From the cell containing the given text, extract its center point as (X, Y) coordinate. 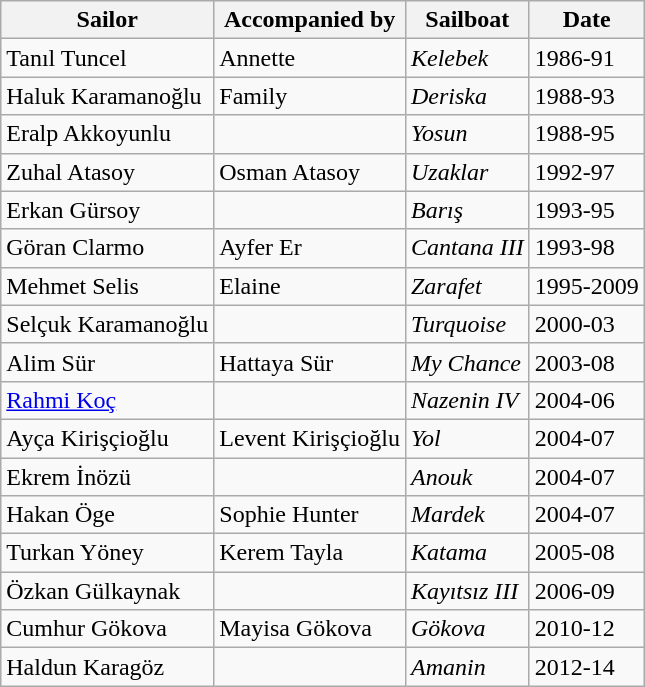
Hakan Öge (108, 515)
Sophie Hunter (310, 515)
Sailboat (467, 20)
2000-03 (586, 324)
Anouk (467, 477)
Amanin (467, 667)
Göran Clarmo (108, 248)
Zarafet (467, 286)
Date (586, 20)
Accompanied by (310, 20)
Turkan Yöney (108, 553)
Ayça Kirişçioğlu (108, 438)
Turquoise (467, 324)
Ayfer Er (310, 248)
1995-2009 (586, 286)
Ekrem İnözü (108, 477)
Erkan Gürsoy (108, 210)
Annette (310, 58)
Tanıl Tuncel (108, 58)
Cumhur Gökova (108, 629)
Family (310, 96)
Kelebek (467, 58)
Mayisa Gökova (310, 629)
Hattaya Sür (310, 362)
1992-97 (586, 172)
Nazenin IV (467, 400)
Özkan Gülkaynak (108, 591)
Mehmet Selis (108, 286)
Sailor (108, 20)
2005-08 (586, 553)
Selçuk Karamanoğlu (108, 324)
2003-08 (586, 362)
Kayıtsız III (467, 591)
Osman Atasoy (310, 172)
Eralp Akkoyunlu (108, 134)
Yosun (467, 134)
Mardek (467, 515)
Katama (467, 553)
Zuhal Atasoy (108, 172)
1993-98 (586, 248)
Uzaklar (467, 172)
Rahmi Koç (108, 400)
Cantana III (467, 248)
Levent Kirişçioğlu (310, 438)
1993-95 (586, 210)
Elaine (310, 286)
Kerem Tayla (310, 553)
1986-91 (586, 58)
2006-09 (586, 591)
Alim Sür (108, 362)
Haluk Karamanoğlu (108, 96)
Deriska (467, 96)
Gökova (467, 629)
Barış (467, 210)
1988-95 (586, 134)
Yol (467, 438)
Haldun Karagöz (108, 667)
2012-14 (586, 667)
1988-93 (586, 96)
2010-12 (586, 629)
2004-06 (586, 400)
My Chance (467, 362)
